Scan for the cell matching the given text and deliver its [X, Y] coordinate at center. 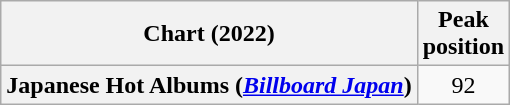
Japanese Hot Albums (Billboard Japan) [209, 85]
92 [463, 85]
Peakposition [463, 34]
Chart (2022) [209, 34]
